Return the [X, Y] coordinate for the center point of the cell that contains the specified text.  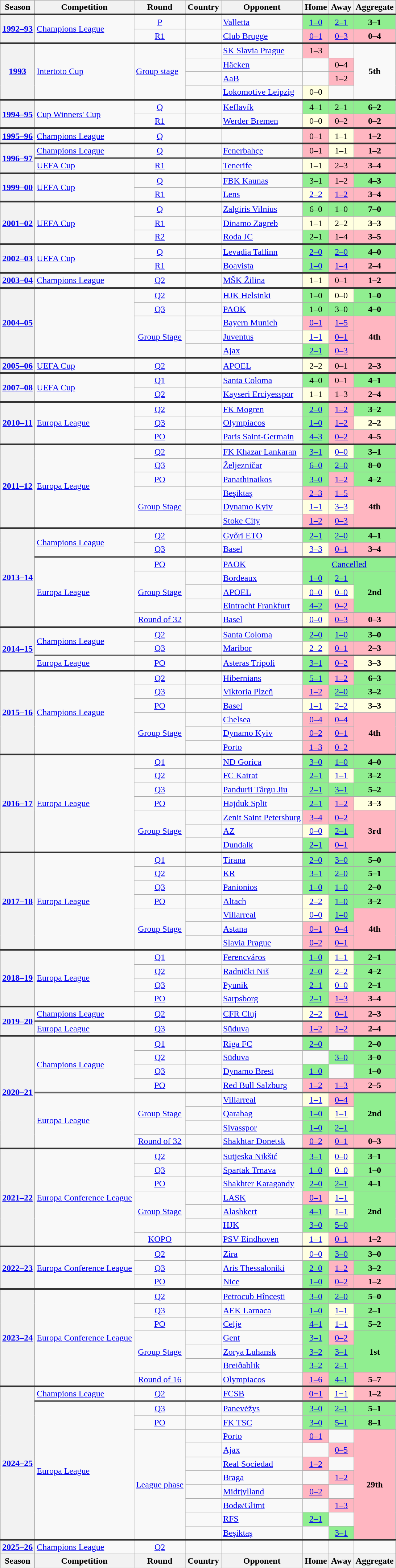
Lokomotive Leipzig [262, 93]
2004–05 [17, 323]
2017–18 [17, 901]
Riga FC [262, 1043]
5–7 [375, 1379]
Gent [262, 1338]
Club Brugge [262, 36]
2002–03 [17, 258]
Dinamo Zagreb [262, 223]
2007–08 [17, 387]
Alashkert [262, 1211]
Radnički Niš [262, 971]
Zalgiris Vilnius [262, 209]
2013–14 [17, 578]
R2 [160, 237]
1992–93 [17, 29]
2–5 [375, 1085]
6–3 [375, 678]
2019–20 [17, 1021]
Keflavík [262, 107]
FK Mogren [262, 409]
Pyunik [262, 985]
Panevėžys [262, 1408]
FC Kairat [262, 776]
Midtjylland [262, 1491]
2018–19 [17, 978]
Boavista [262, 266]
SK Slavia Prague [262, 50]
2016–17 [17, 803]
Round of 16 [160, 1379]
Kayseri Erciyesspor [262, 394]
Maribor [262, 649]
Astana [262, 929]
Panathinaikos [262, 479]
8–0 [375, 465]
ND Gorica [262, 762]
1993 [17, 71]
FCSB [262, 1394]
P [160, 22]
1996–97 [17, 158]
Hajduk Split [262, 803]
1995–96 [17, 136]
Fenerbahçe [262, 151]
Group stage [160, 71]
Roda JC [262, 237]
2022–23 [17, 1268]
6–2 [375, 107]
29th [375, 1485]
Levadia Tallinn [262, 251]
Asteras Tripoli [262, 663]
1994–95 [17, 114]
CFR Cluj [262, 1014]
2021–22 [17, 1197]
0−1 [316, 1394]
LASK [262, 1198]
Hibernians [262, 678]
Paris Saint-Germain [262, 437]
Häcken [262, 65]
Shakhtar Donetsk [262, 1142]
League phase [160, 1485]
HJK Helsinki [262, 295]
2020–21 [17, 1092]
FK TSC [262, 1423]
Győri ETO [262, 535]
Zorya Luhansk [262, 1352]
PSV Eindhoven [262, 1239]
Intertoto Cup [84, 71]
Pandurii Târgu Jiu [262, 789]
Ferencváros [262, 957]
2025–26 [17, 1547]
Cup Winners' Cup [84, 114]
2003–04 [17, 280]
Bordeaux [262, 578]
2015–16 [17, 713]
Bayern Munich [262, 323]
Sutjeska Nikšić [262, 1156]
Real Sociedad [262, 1464]
Sivasspor [262, 1128]
AZ [262, 831]
AaB [262, 78]
Viktoria Plzeň [262, 692]
FK Khazar Lankaran [262, 451]
Chelsea [262, 719]
Celje [262, 1324]
Cancelled [349, 564]
5th [375, 71]
1–6 [316, 1379]
Werder Bremen [262, 121]
Spartak Trnava [262, 1170]
1−1 [341, 1394]
KOPO [160, 1239]
3–5 [375, 237]
4–5 [375, 437]
Lens [262, 195]
Dundalk [262, 845]
Aris Thessaloniki [262, 1268]
Tirana [262, 859]
Qarabag [262, 1114]
Eintracht Frankfurt [262, 606]
Breiðablik [262, 1366]
Shakhter Karagandy [262, 1184]
AEK Larnaca [262, 1310]
Dynamo Brest [262, 1071]
Stoke City [262, 521]
2024–25 [17, 1463]
RFS [262, 1519]
Juventus [262, 337]
Braga [262, 1478]
Tenerife [262, 165]
2005–06 [17, 366]
2014–15 [17, 649]
Zira [262, 1254]
0–5 [341, 1450]
7–0 [375, 209]
Altach [262, 901]
Panionios [262, 887]
Slavia Prague [262, 943]
Zenit Saint Petersburg [262, 817]
1999–00 [17, 187]
Red Bull Salzburg [262, 1085]
2023–24 [17, 1338]
FBK Kaunas [262, 180]
2011–12 [17, 486]
Sarpsborg [262, 999]
Petrocub Hîncești [262, 1296]
Bodø/Glimt [262, 1505]
1st [375, 1352]
Nice [262, 1282]
MŠK Žilina [262, 280]
KR [262, 874]
3rd [375, 831]
HJK [262, 1225]
2001–02 [17, 223]
8–1 [375, 1423]
Valletta [262, 22]
Željezničar [262, 465]
2010–11 [17, 423]
